From the cell containing the given text, extract its center point as [X, Y] coordinate. 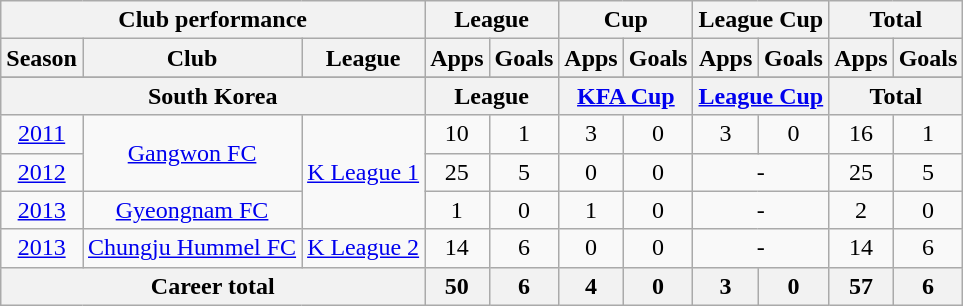
K League 2 [364, 248]
10 [457, 134]
K League 1 [364, 172]
KFA Cup [626, 96]
2012 [42, 172]
4 [591, 286]
Cup [626, 20]
50 [457, 286]
Career total [213, 286]
South Korea [213, 96]
Chungju Hummel FC [192, 248]
Club performance [213, 20]
Gyeongnam FC [192, 210]
2011 [42, 134]
16 [861, 134]
Club [192, 58]
57 [861, 286]
Gangwon FC [192, 153]
Season [42, 58]
2 [861, 210]
